Scan for the cell matching the given text and deliver its (X, Y) coordinate at center. 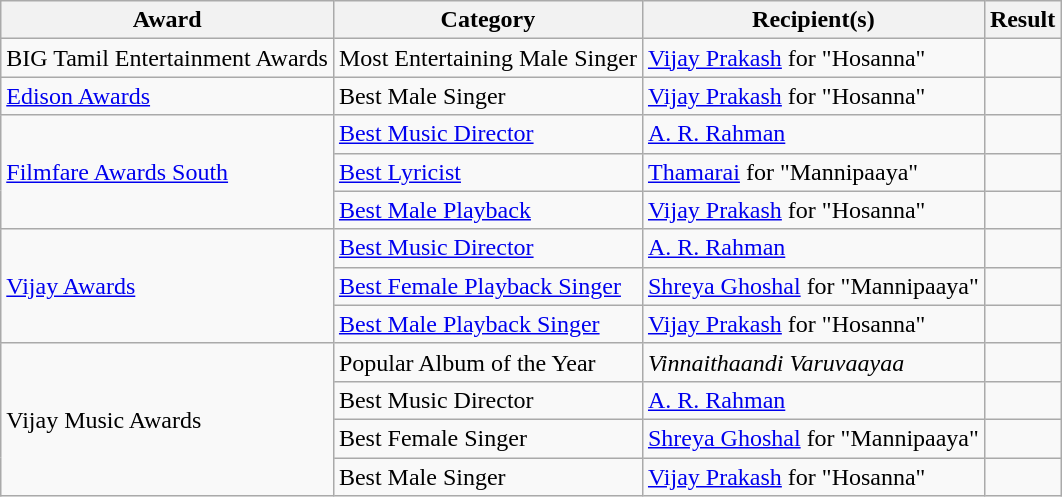
Vijay Awards (168, 286)
Award (168, 20)
Result (1022, 20)
Best Lyricist (488, 172)
Edison Awards (168, 96)
BIG Tamil Entertainment Awards (168, 58)
Popular Album of the Year (488, 362)
Best Female Singer (488, 438)
Vijay Music Awards (168, 419)
Recipient(s) (813, 20)
Best Female Playback Singer (488, 286)
Best Male Playback Singer (488, 324)
Most Entertaining Male Singer (488, 58)
Filmfare Awards South (168, 172)
Category (488, 20)
Best Male Playback (488, 210)
Vinnaithaandi Varuvaayaa (813, 362)
Thamarai for "Mannipaaya" (813, 172)
